Extract the (X, Y) coordinate from the center of the cell holding the provided text.  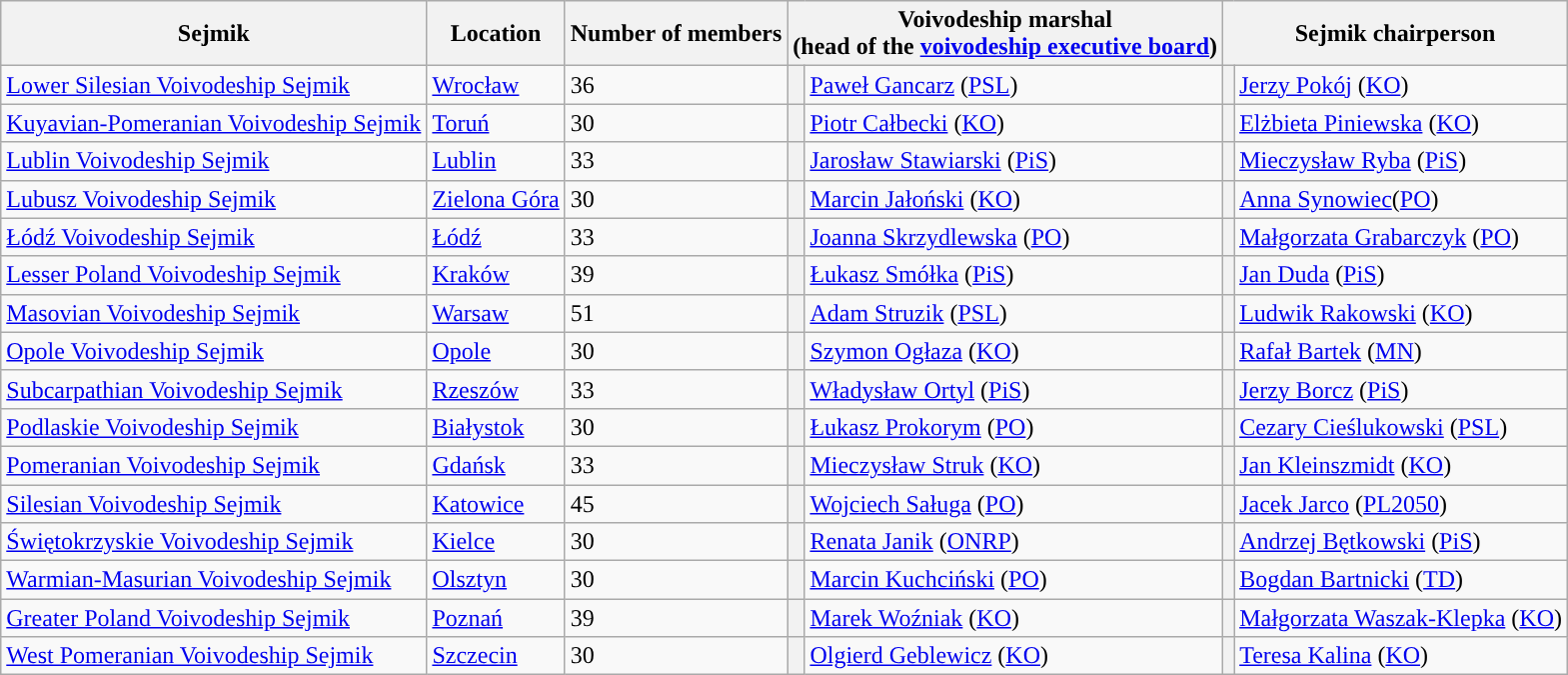
Toruń (496, 123)
Mieczysław Ryba (PiS) (1401, 161)
Zielona Góra (496, 199)
Olsztyn (496, 580)
Jerzy Pokój (KO) (1401, 85)
Gdańsk (496, 465)
Warmian-Masurian Voivodeship Sejmik (214, 580)
Łódź Voivodeship Sejmik (214, 237)
Lublin (496, 161)
Jan Kleinszmidt (KO) (1401, 465)
36 (676, 85)
Kraków (496, 275)
Pomeranian Voivodeship Sejmik (214, 465)
Sejmik (214, 34)
Teresa Kalina (KO) (1401, 656)
Paweł Gancarz (PSL) (1013, 85)
Renata Janik (ONRP) (1013, 542)
Cezary Cieślukowski (PSL) (1401, 427)
Jerzy Borcz (PiS) (1401, 389)
Anna Synowiec(PO) (1401, 199)
Rafał Bartek (MN) (1401, 351)
Łódź (496, 237)
Łukasz Prokorym (PO) (1013, 427)
Warsaw (496, 313)
Łukasz Smółka (PiS) (1013, 275)
Marcin Kuchciński (PO) (1013, 580)
Lubusz Voivodeship Sejmik (214, 199)
Piotr Całbecki (KO) (1013, 123)
Kuyavian-Pomeranian Voivodeship Sejmik (214, 123)
Location (496, 34)
Wrocław (496, 85)
Masovian Voivodeship Sejmik (214, 313)
Lesser Poland Voivodeship Sejmik (214, 275)
Andrzej Bętkowski (PiS) (1401, 542)
Subcarpathian Voivodeship Sejmik (214, 389)
Greater Poland Voivodeship Sejmik (214, 618)
Adam Struzik (PSL) (1013, 313)
Władysław Ortyl (PiS) (1013, 389)
West Pomeranian Voivodeship Sejmik (214, 656)
Jacek Jarco (PL2050) (1401, 503)
Silesian Voivodeship Sejmik (214, 503)
Bogdan Bartnicki (TD) (1401, 580)
Białystok (496, 427)
Szczecin (496, 656)
Lublin Voivodeship Sejmik (214, 161)
45 (676, 503)
Poznań (496, 618)
Opole (496, 351)
51 (676, 313)
Katowice (496, 503)
Rzeszów (496, 389)
Wojciech Saługa (PO) (1013, 503)
Voivodeship marshal(head of the voivodeship executive board) (1005, 34)
Małgorzata Waszak-Klepka (KO) (1401, 618)
Mieczysław Struk (KO) (1013, 465)
Kielce (496, 542)
Lower Silesian Voivodeship Sejmik (214, 85)
Joanna Skrzydlewska (PO) (1013, 237)
Szymon Ogłaza (KO) (1013, 351)
Małgorzata Grabarczyk (PO) (1401, 237)
Sejmik chairperson (1395, 34)
Number of members (676, 34)
Marek Woźniak (KO) (1013, 618)
Podlaskie Voivodeship Sejmik (214, 427)
Olgierd Geblewicz (KO) (1013, 656)
Opole Voivodeship Sejmik (214, 351)
Jarosław Stawiarski (PiS) (1013, 161)
Marcin Jałoński (KO) (1013, 199)
Świętokrzyskie Voivodeship Sejmik (214, 542)
Elżbieta Piniewska (KO) (1401, 123)
Ludwik Rakowski (KO) (1401, 313)
Jan Duda (PiS) (1401, 275)
